Provide the (X, Y) coordinate of the cell's center where the given text is located.  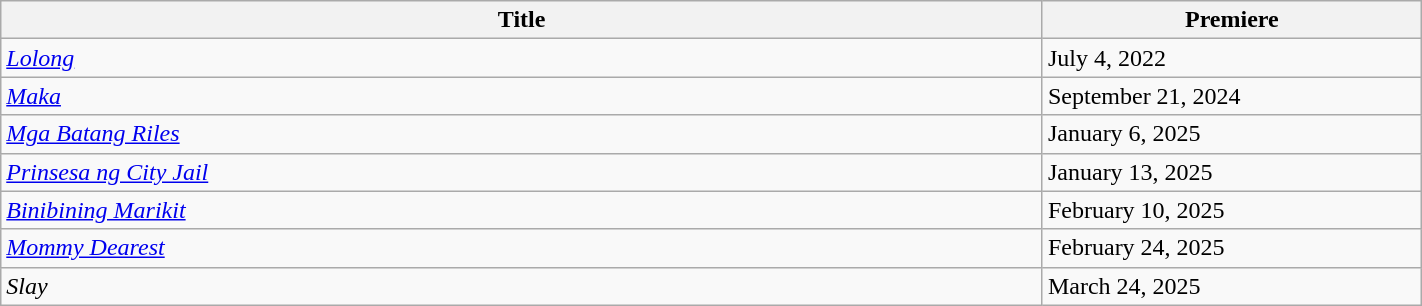
September 21, 2024 (1232, 96)
Mga Batang Riles (522, 134)
February 24, 2025 (1232, 248)
Title (522, 20)
July 4, 2022 (1232, 58)
February 10, 2025 (1232, 210)
Prinsesa ng City Jail (522, 172)
Premiere (1232, 20)
Mommy Dearest (522, 248)
January 13, 2025 (1232, 172)
Lolong (522, 58)
January 6, 2025 (1232, 134)
Binibining Marikit (522, 210)
March 24, 2025 (1232, 286)
Slay (522, 286)
Maka (522, 96)
